Identify which cell holds the provided text, then report its (X, Y) central coordinate. 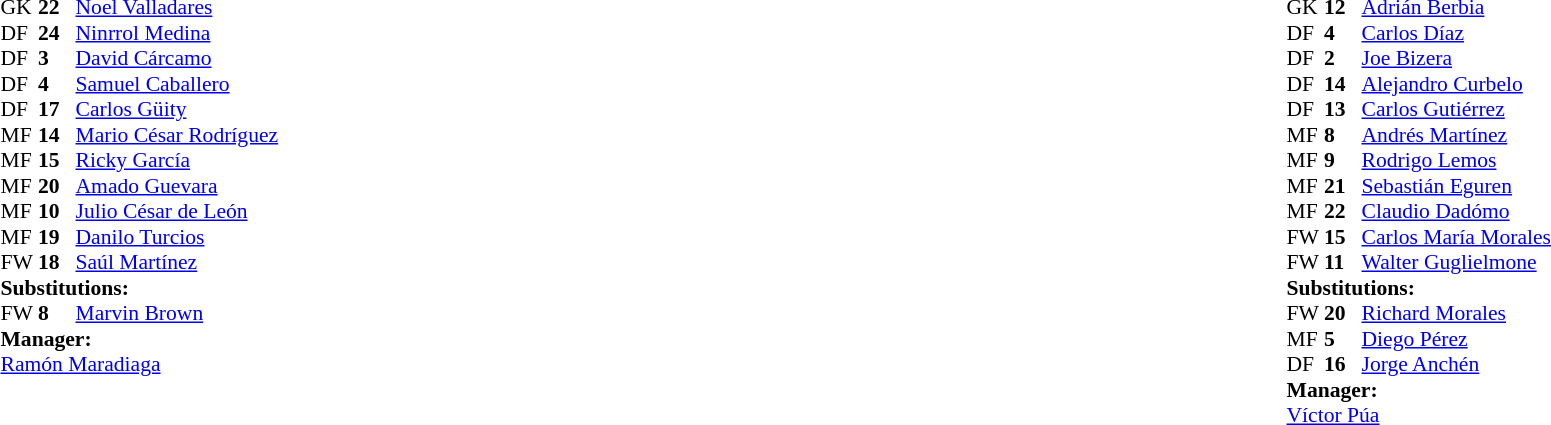
Carlos Güity (178, 109)
Danilo Turcios (178, 237)
5 (1343, 339)
Amado Guevara (178, 186)
22 (1343, 211)
17 (57, 109)
Saúl Martínez (178, 263)
Marvin Brown (178, 313)
Carlos Díaz (1456, 33)
18 (57, 263)
13 (1343, 109)
Sebastián Eguren (1456, 186)
19 (57, 237)
Alejandro Curbelo (1456, 84)
10 (57, 211)
Ramón Maradiaga (139, 365)
16 (1343, 365)
Julio César de León (178, 211)
Joe Bizera (1456, 59)
24 (57, 33)
Ninrrol Medina (178, 33)
9 (1343, 161)
Andrés Martínez (1456, 135)
Rodrigo Lemos (1456, 161)
Carlos Gutiérrez (1456, 109)
11 (1343, 263)
Claudio Dadómo (1456, 211)
3 (57, 59)
Walter Guglielmone (1456, 263)
2 (1343, 59)
Carlos María Morales (1456, 237)
Mario César Rodríguez (178, 135)
Jorge Anchén (1456, 365)
Richard Morales (1456, 313)
Diego Pérez (1456, 339)
David Cárcamo (178, 59)
Ricky García (178, 161)
Samuel Caballero (178, 84)
21 (1343, 186)
